Detect which cell encompasses the target text, then output its [X, Y] center coordinate. 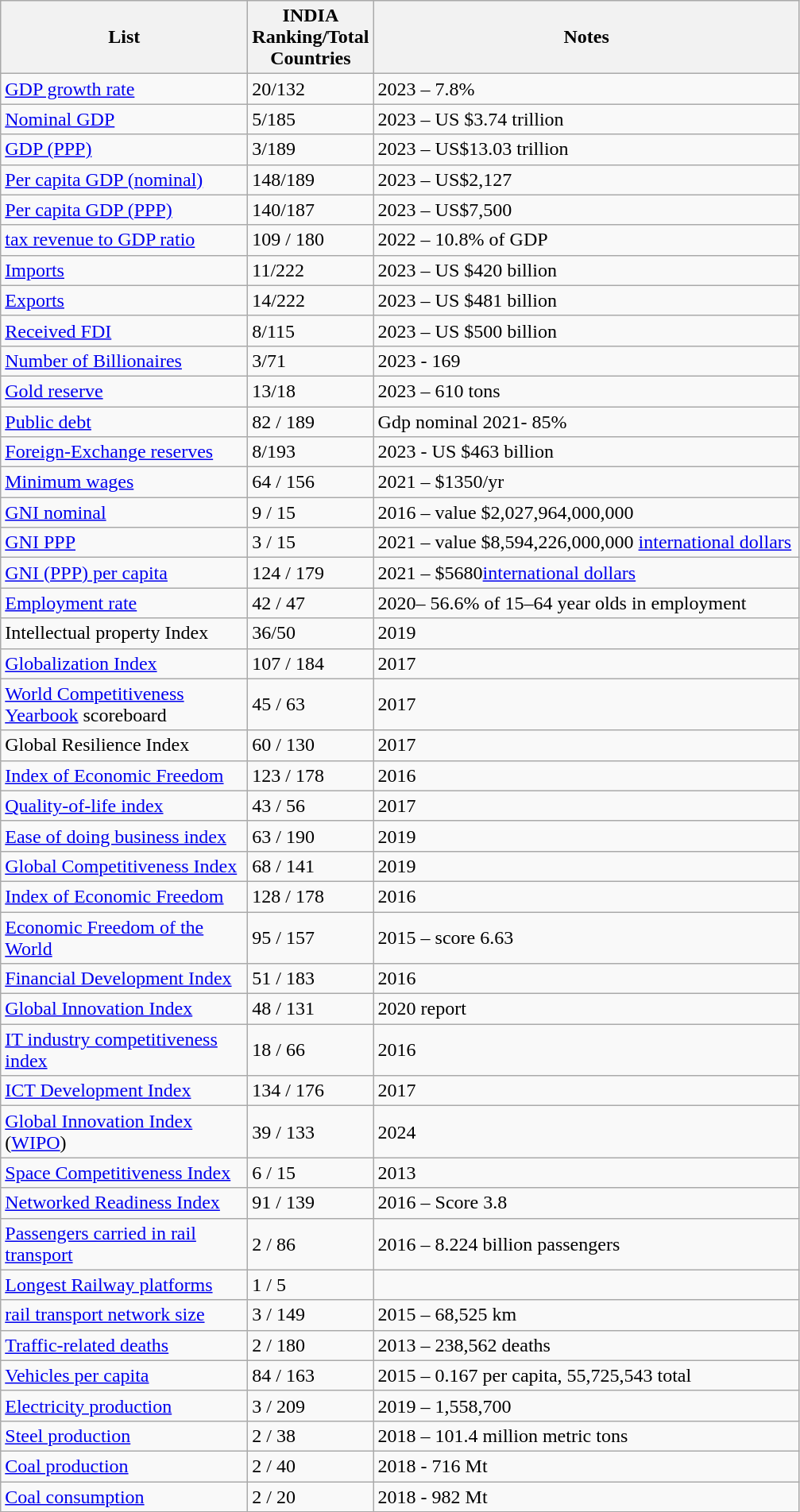
Traffic-related deaths [124, 1345]
2020– 56.6% of 15–64 year olds in employment [586, 603]
Global Innovation Index [124, 1009]
60 / 130 [311, 745]
2020 report [586, 1009]
43 / 56 [311, 806]
Space Competitiveness Index [124, 1173]
134 / 176 [311, 1091]
6 / 15 [311, 1173]
2 / 40 [311, 1466]
3 / 149 [311, 1315]
2015 – score 6.63 [586, 938]
2016 – 8.224 billion passengers [586, 1244]
GDP (PPP) [124, 149]
Global Innovation Index (WIPO) [124, 1131]
36/50 [311, 633]
63 / 190 [311, 836]
Notes [586, 37]
Coal consumption [124, 1496]
Passengers carried in rail transport [124, 1244]
18 / 66 [311, 1050]
14/222 [311, 300]
2 / 180 [311, 1345]
2016 – value $2,027,964,000,000 [586, 512]
2018 - 982 Mt [586, 1496]
Per capita GDP (PPP) [124, 210]
Vehicles per capita [124, 1375]
Employment rate [124, 603]
Financial Development Index [124, 979]
INDIA Ranking/Total Countries [311, 37]
8/115 [311, 331]
ICT Development Index [124, 1091]
Nominal GDP [124, 119]
Gold reserve [124, 391]
Imports [124, 270]
2023 – US$7,500 [586, 210]
2015 – 0.167 per capita, 55,725,543 total [586, 1375]
2015 – 68,525 km [586, 1315]
9 / 15 [311, 512]
2023 – 610 tons [586, 391]
Networked Readiness Index [124, 1203]
11/222 [311, 270]
Exports [124, 300]
3 / 209 [311, 1406]
IT industry competitiveness index [124, 1050]
GNI nominal [124, 512]
45 / 63 [311, 704]
Intellectual property Index [124, 633]
2 / 38 [311, 1436]
3/189 [311, 149]
Globalization Index [124, 663]
GDP growth rate [124, 89]
Received FDI [124, 331]
107 / 184 [311, 663]
Gdp nominal 2021- 85% [586, 422]
124 / 179 [311, 573]
91 / 139 [311, 1203]
2018 - 716 Mt [586, 1466]
123 / 178 [311, 775]
3 / 15 [311, 543]
Minimum wages [124, 482]
128 / 178 [311, 896]
2023 - 169 [586, 361]
2013 – 238,562 deaths [586, 1345]
64 / 156 [311, 482]
109 / 180 [311, 240]
2023 – US $3.74 trillion [586, 119]
84 / 163 [311, 1375]
tax revenue to GDP ratio [124, 240]
2016 – Score 3.8 [586, 1203]
82 / 189 [311, 422]
Foreign-Exchange reserves [124, 452]
140/187 [311, 210]
39 / 133 [311, 1131]
Public debt [124, 422]
2022 – 10.8% of GDP [586, 240]
2023 – US $500 billion [586, 331]
5/185 [311, 119]
42 / 47 [311, 603]
95 / 157 [311, 938]
2023 - US $463 billion [586, 452]
2 / 20 [311, 1496]
3/71 [311, 361]
Coal production [124, 1466]
GNI (PPP) per capita [124, 573]
2021 – $1350/yr [586, 482]
2023 – US$2,127 [586, 180]
8/193 [311, 452]
Steel production [124, 1436]
20/132 [311, 89]
148/189 [311, 180]
Number of Billionaires [124, 361]
Longest Railway platforms [124, 1285]
2021 – value $8,594,226,000,000 international dollars [586, 543]
2013 [586, 1173]
World Competitiveness Yearbook scoreboard [124, 704]
Ease of doing business index [124, 836]
Per capita GDP (nominal) [124, 180]
2019 – 1,558,700 [586, 1406]
51 / 183 [311, 979]
2023 – 7.8% [586, 89]
2023 – US $481 billion [586, 300]
48 / 131 [311, 1009]
rail transport network size [124, 1315]
GNI PPP [124, 543]
Quality-of-life index [124, 806]
2024 [586, 1131]
2023 – US $420 billion [586, 270]
2018 – 101.4 million metric tons [586, 1436]
2 / 86 [311, 1244]
13/18 [311, 391]
1 / 5 [311, 1285]
68 / 141 [311, 866]
Global Resilience Index [124, 745]
2023 – US$13.03 trillion [586, 149]
Global Competitiveness Index [124, 866]
Economic Freedom of the World [124, 938]
Electricity production [124, 1406]
2021 – $5680international dollars [586, 573]
List [124, 37]
